Find where the given text appears and provide that cell's center as [X, Y] coordinate. 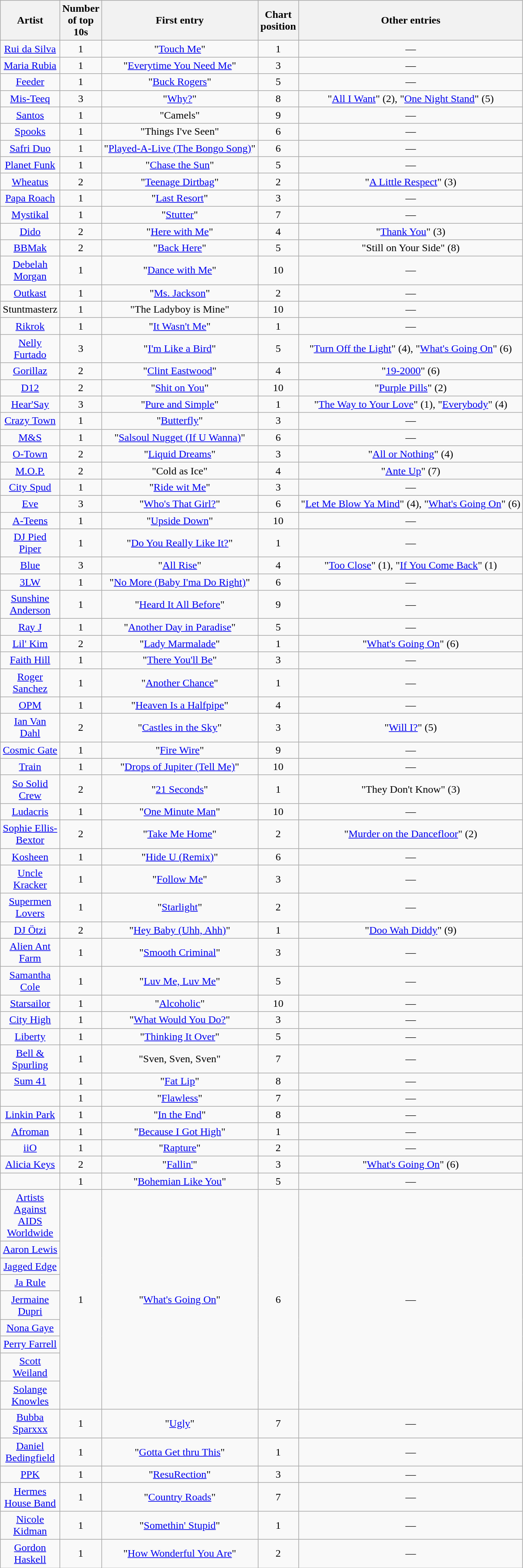
"Fat Lip" [180, 1081]
"All Rise" [180, 566]
"Thank You" (3) [411, 232]
"Lady Marmalade" [180, 644]
"Buck Rogers" [180, 82]
"Clint Eastwood" [180, 371]
"The Ladyboy is Mine" [180, 310]
"Follow Me" [180, 879]
Number of top 10s [81, 20]
Outkast [30, 293]
Aaron Lewis [30, 1250]
"Heard It All Before" [180, 604]
"Rapture" [180, 1148]
Alien Ant Farm [30, 952]
"21 Seconds" [180, 789]
"All I Want" (2), "One Night Stand" (5) [411, 99]
"Somethin' Stupid" [180, 1525]
"The Way to Your Love" (1), "Everybody" (4) [411, 404]
Mystikal [30, 215]
Crazy Town [30, 421]
"Why?" [180, 99]
Hermes House Band [30, 1496]
"Cold as Ice" [180, 470]
"What's Going On" [180, 1299]
"Take Me Home" [180, 834]
Ludacris [30, 811]
Supermen Lovers [30, 908]
"Shit on You" [180, 388]
"Castles in the Sky" [180, 727]
"Camels" [180, 115]
Gordon Haskell [30, 1553]
Scott Weiland [30, 1367]
3LW [30, 582]
Jermaine Dupri [30, 1306]
Feeder [30, 82]
DJ Ötzi [30, 930]
Planet Funk [30, 165]
Ian Van Dahl [30, 727]
City High [30, 1020]
Lil' Kim [30, 644]
Solange Knowles [30, 1395]
Nicole Kidman [30, 1525]
Other entries [411, 20]
"Fallin'" [180, 1164]
"Teenage Dirtbag" [180, 181]
"Another Chance" [180, 683]
"Touch Me" [180, 49]
"Upside Down" [180, 520]
"Let Me Blow Ya Mind" (4), "What's Going On" (6) [411, 504]
"19-2000" (6) [411, 371]
"Things I've Seen" [180, 132]
Dido [30, 232]
"Sven, Sven, Sven" [180, 1059]
"Ride wit Me" [180, 487]
"Ugly" [180, 1423]
"Last Resort" [180, 198]
"Drops of Jupiter (Tell Me)" [180, 767]
PPK [30, 1474]
"Starlight" [180, 908]
"Bohemian Like You" [180, 1181]
Rui da Silva [30, 49]
"Flawless" [180, 1098]
Cosmic Gate [30, 750]
"ResuRection" [180, 1474]
"Murder on the Dancefloor" (2) [411, 834]
Samantha Cole [30, 981]
Safri Duo [30, 148]
"How Wonderful You Are" [180, 1553]
iiO [30, 1148]
"Luv Me, Luv Me" [180, 981]
"Gotta Get thru This" [180, 1452]
Papa Roach [30, 198]
Ray J [30, 627]
"All or Nothing" (4) [411, 454]
"They Don't Know" (3) [411, 789]
Debelah Morgan [30, 270]
"Dance with Me" [180, 270]
Sunshine Anderson [30, 604]
"It Wasn't Me" [180, 326]
Train [30, 767]
Uncle Kracker [30, 879]
Mis-Teeq [30, 99]
Sum 41 [30, 1081]
Kosheen [30, 857]
Artist [30, 20]
Spooks [30, 132]
"Heaven Is a Halfpipe" [180, 705]
Afroman [30, 1131]
"Ante Up" (7) [411, 470]
Faith Hill [30, 660]
"Will I?" (5) [411, 727]
Santos [30, 115]
M&S [30, 437]
"There You'll Be" [180, 660]
"Played-A-Live (The Bongo Song)" [180, 148]
"Salsoul Nugget (If U Wanna)" [180, 437]
Rikrok [30, 326]
Starsailor [30, 1003]
"Here with Me" [180, 232]
Daniel Bedingfield [30, 1452]
Gorillaz [30, 371]
Eve [30, 504]
"Purple Pills" (2) [411, 388]
Stuntmasterz [30, 310]
"Hey Baby (Uhh, Ahh)" [180, 930]
"Who's That Girl?" [180, 504]
"Smooth Criminal" [180, 952]
Jagged Edge [30, 1266]
"Country Roads" [180, 1496]
"Fire Wire" [180, 750]
Ja Rule [30, 1283]
DJ Pied Piper [30, 543]
"Doo Wah Diddy" (9) [411, 930]
"Ms. Jackson" [180, 293]
Chart position [278, 20]
"In the End" [180, 1115]
Alicia Keys [30, 1164]
Linkin Park [30, 1115]
"Liquid Dreams" [180, 454]
BBMak [30, 248]
OPM [30, 705]
"Turn Off the Light" (4), "What's Going On" (6) [411, 349]
"Do You Really Like It?" [180, 543]
"Hide U (Remix)" [180, 857]
"Stutter" [180, 215]
"What Would You Do?" [180, 1020]
Artists Against AIDS Worldwide [30, 1216]
Liberty [30, 1036]
"Another Day in Paradise" [180, 627]
"I'm Like a Bird" [180, 349]
"Everytime You Need Me" [180, 65]
Nona Gaye [30, 1328]
"No More (Baby I'ma Do Right)" [180, 582]
D12 [30, 388]
Nelly Furtado [30, 349]
Sophie Ellis-Bextor [30, 834]
So Solid Crew [30, 789]
"Still on Your Side" (8) [411, 248]
O-Town [30, 454]
Wheatus [30, 181]
"Butterfly" [180, 421]
"Too Close" (1), "If You Come Back" (1) [411, 566]
"Alcoholic" [180, 1003]
"Back Here" [180, 248]
Maria Rubia [30, 65]
"Chase the Sun" [180, 165]
"Pure and Simple" [180, 404]
First entry [180, 20]
Hear'Say [30, 404]
Bell & Spurling [30, 1059]
"One Minute Man" [180, 811]
A-Teens [30, 520]
M.O.P. [30, 470]
Blue [30, 566]
Roger Sanchez [30, 683]
City Spud [30, 487]
"A Little Respect" (3) [411, 181]
Perry Farrell [30, 1344]
"Because I Got High" [180, 1131]
Bubba Sparxxx [30, 1423]
"Thinking It Over" [180, 1036]
